For the text-containing cell, return its midpoint in [X, Y] coordinate format. 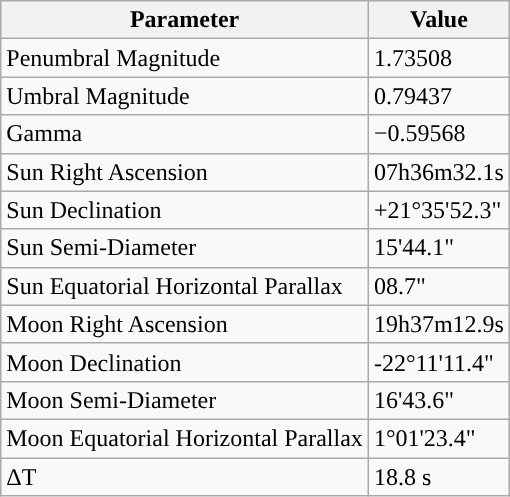
Sun Declination [185, 210]
+21°35'52.3" [438, 210]
1.73508 [438, 58]
07h36m32.1s [438, 172]
Sun Semi-Diameter [185, 248]
16'43.6" [438, 400]
1°01'23.4" [438, 438]
15'44.1" [438, 248]
ΔT [185, 477]
Moon Declination [185, 362]
Sun Right Ascension [185, 172]
Sun Equatorial Horizontal Parallax [185, 286]
Umbral Magnitude [185, 96]
Gamma [185, 134]
Parameter [185, 20]
−0.59568 [438, 134]
18.8 s [438, 477]
Moon Equatorial Horizontal Parallax [185, 438]
-22°11'11.4" [438, 362]
08.7" [438, 286]
Penumbral Magnitude [185, 58]
Moon Semi-Diameter [185, 400]
0.79437 [438, 96]
Value [438, 20]
19h37m12.9s [438, 324]
Moon Right Ascension [185, 324]
